From the cell containing the given text, extract its center point as [x, y] coordinate. 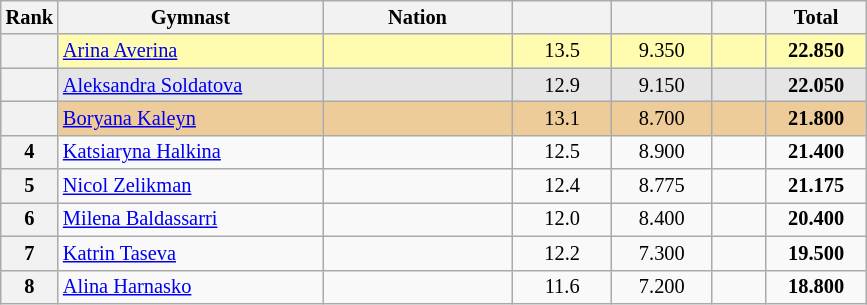
Alina Harnasko [190, 287]
19.500 [816, 253]
Nation [418, 17]
20.400 [816, 219]
Katrin Taseva [190, 253]
13.1 [562, 118]
21.175 [816, 186]
Gymnast [190, 17]
Katsiaryna Halkina [190, 152]
9.150 [662, 85]
4 [30, 152]
18.800 [816, 287]
5 [30, 186]
8.400 [662, 219]
21.400 [816, 152]
21.800 [816, 118]
22.850 [816, 51]
12.0 [562, 219]
7.300 [662, 253]
Milena Baldassarri [190, 219]
Boryana Kaleyn [190, 118]
12.4 [562, 186]
8.700 [662, 118]
8 [30, 287]
12.5 [562, 152]
9.350 [662, 51]
Arina Averina [190, 51]
11.6 [562, 287]
22.050 [816, 85]
6 [30, 219]
7 [30, 253]
7.200 [662, 287]
12.2 [562, 253]
Rank [30, 17]
8.775 [662, 186]
Aleksandra Soldatova [190, 85]
13.5 [562, 51]
12.9 [562, 85]
Total [816, 17]
Nicol Zelikman [190, 186]
8.900 [662, 152]
